Capture the cell that displays the provided text and extract its [X, Y] central coordinate. 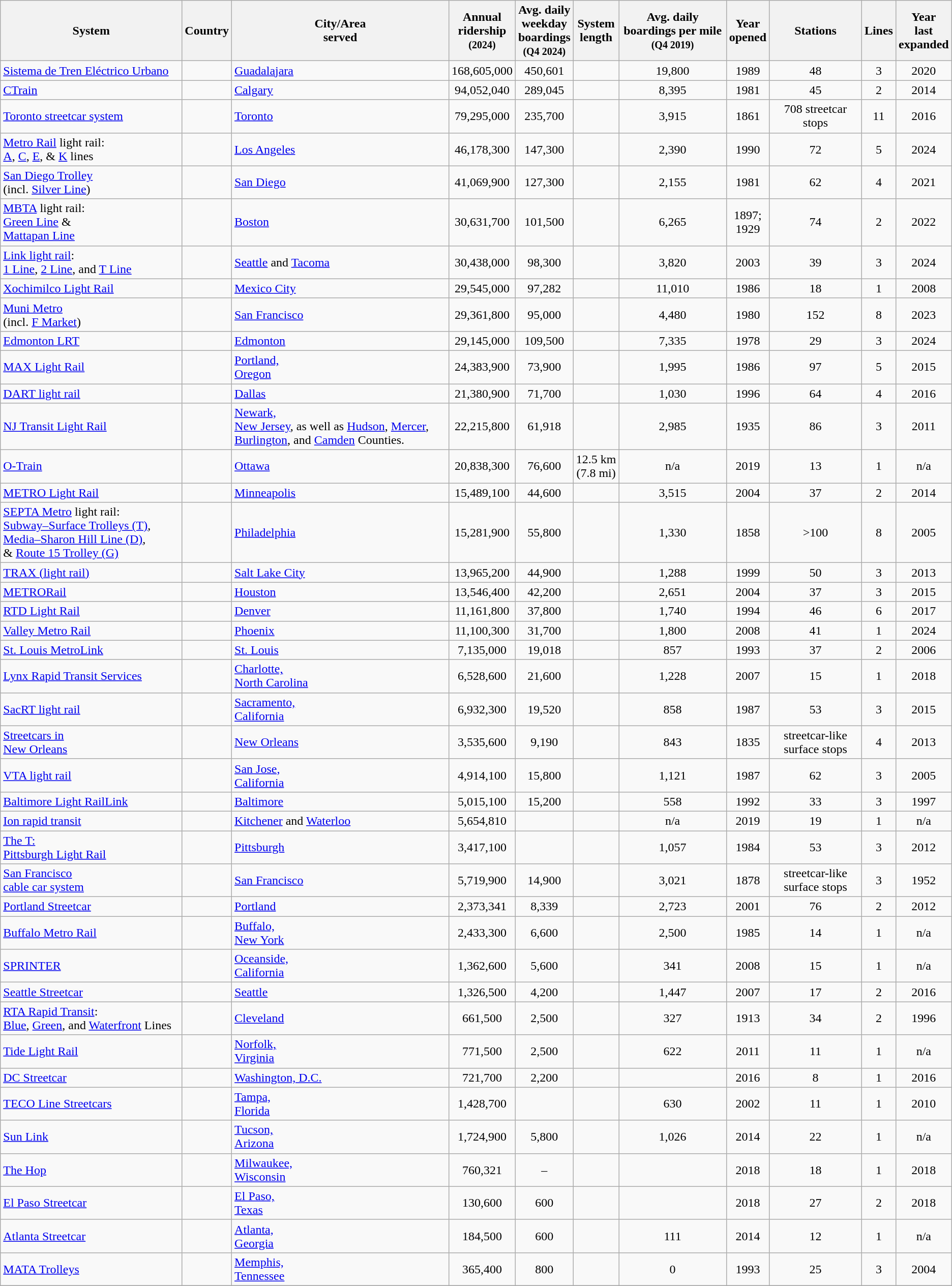
15,489,100 [482, 493]
44,600 [544, 493]
El Paso Streetcar [92, 1203]
4,200 [544, 992]
The T:Pittsburgh Light Rail [92, 847]
365,400 [482, 1269]
41,069,900 [482, 182]
858 [672, 709]
2,433,300 [482, 933]
Newark,New Jersey, as well as Hudson, Mercer, Burlington, and Camden Counties. [341, 427]
1,724,900 [482, 1137]
SEPTA Metro light rail:Subway–Surface Trolleys (T), Media–Sharon Hill Line (D),& Route 15 Trolley (G) [92, 533]
Mexico City [341, 288]
19 [816, 821]
Xochimilco Light Rail [92, 288]
Link light rail:1 Line, 2 Line, and T Line [92, 262]
Edmonton [341, 341]
42,200 [544, 592]
2,373,341 [482, 907]
METRORail [92, 592]
Atlanta,Georgia [341, 1236]
73,900 [544, 367]
5,800 [544, 1137]
1861 [748, 116]
14 [816, 933]
8,395 [672, 90]
San Diego [341, 182]
857 [672, 650]
MATA Trolleys [92, 1269]
1,026 [672, 1137]
12.5 km(7.8 mi) [596, 467]
111 [672, 1236]
Seattle [341, 992]
29,361,800 [482, 314]
9,190 [544, 742]
SacRT light rail [92, 709]
2,390 [672, 149]
Sun Link [92, 1137]
Ottawa [341, 467]
CTrain [92, 90]
152 [816, 314]
1,428,700 [482, 1103]
130,600 [482, 1203]
Country [207, 31]
2020 [924, 71]
109,500 [544, 341]
1,288 [672, 573]
2002 [748, 1103]
Seattle Streetcar [92, 992]
1,995 [672, 367]
2010 [924, 1103]
2,155 [672, 182]
San Jose,California [341, 775]
39 [816, 262]
Baltimore Light RailLink [92, 801]
Portland,Oregon [341, 367]
2023 [924, 314]
289,045 [544, 90]
1994 [748, 611]
1999 [748, 573]
Charlotte,North Carolina [341, 676]
The Hop [92, 1170]
95,000 [544, 314]
1980 [748, 314]
771,500 [482, 1052]
Boston [341, 222]
4,480 [672, 314]
St. Louis MetroLink [92, 650]
Los Angeles [341, 149]
2,985 [672, 427]
Toronto [341, 116]
661,500 [482, 1018]
1,740 [672, 611]
1985 [748, 933]
843 [672, 742]
Oceanside,California [341, 966]
15,200 [544, 801]
Philadelphia [341, 533]
1,228 [672, 676]
41 [816, 631]
34 [816, 1018]
5,600 [544, 966]
DART light rail [92, 393]
Sacramento,California [341, 709]
33 [816, 801]
11,100,300 [482, 631]
Annualridership(2024) [482, 31]
15,281,900 [482, 533]
Toronto streetcar system [92, 116]
97 [816, 367]
Buffalo Metro Rail [92, 933]
8,339 [544, 907]
3,515 [672, 493]
NJ Transit Light Rail [92, 427]
1897;1929 [748, 222]
Yearlastexpanded [924, 31]
2006 [924, 650]
1,030 [672, 393]
SPRINTER [92, 966]
1835 [748, 742]
>100 [816, 533]
2,651 [672, 592]
6,932,300 [482, 709]
Edmonton LRT [92, 341]
1992 [748, 801]
Systemlength [596, 31]
Kitchener and Waterloo [341, 821]
31,700 [544, 631]
86 [816, 427]
Lynx Rapid Transit Services [92, 676]
48 [816, 71]
2001 [748, 907]
46,178,300 [482, 149]
235,700 [544, 116]
Sistema de Tren Eléctrico Urbano [92, 71]
1997 [924, 801]
Buffalo,New York [341, 933]
55,800 [544, 533]
5,015,100 [482, 801]
15,800 [544, 775]
Calgary [341, 90]
17 [816, 992]
MAX Light Rail [92, 367]
O-Train [92, 467]
Ion rapid transit [92, 821]
11,161,800 [482, 611]
5,654,810 [482, 821]
City/Areaserved [341, 31]
101,500 [544, 222]
22,215,800 [482, 427]
Yearopened [748, 31]
Atlanta Streetcar [92, 1236]
19,018 [544, 650]
97,282 [544, 288]
Tucson,Arizona [341, 1137]
27 [816, 1203]
21,380,900 [482, 393]
Pittsburgh [341, 847]
800 [544, 1269]
1,800 [672, 631]
13,965,200 [482, 573]
79,295,000 [482, 116]
El Paso,Texas [341, 1203]
30,631,700 [482, 222]
558 [672, 801]
Phoenix [341, 631]
630 [672, 1103]
1,326,500 [482, 992]
1,057 [672, 847]
Milwaukee,Wisconsin [341, 1170]
TECO Line Streetcars [92, 1103]
1935 [748, 427]
New Orleans [341, 742]
Dallas [341, 393]
19,800 [672, 71]
622 [672, 1052]
Metro Rail light rail:A, C, E, & K lines [92, 149]
Tampa,Florida [341, 1103]
11,010 [672, 288]
Cleveland [341, 1018]
64 [816, 393]
– [544, 1170]
DC Streetcar [92, 1078]
147,300 [544, 149]
RTD Light Rail [92, 611]
12 [816, 1236]
7,135,000 [482, 650]
Denver [341, 611]
Norfolk,Virginia [341, 1052]
760,321 [482, 1170]
4,914,100 [482, 775]
21,600 [544, 676]
450,601 [544, 71]
Minneapolis [341, 493]
94,052,040 [482, 90]
29,145,000 [482, 341]
5,719,900 [482, 881]
1990 [748, 149]
TRAX (light rail) [92, 573]
Streetcars inNew Orleans [92, 742]
RTA Rapid Transit:Blue, Green, and Waterfront Lines [92, 1018]
6,528,600 [482, 676]
1,330 [672, 533]
1978 [748, 341]
Portland Streetcar [92, 907]
29 [816, 341]
Tide Light Rail [92, 1052]
San Franciscocable car system [92, 881]
14,900 [544, 881]
74 [816, 222]
71,700 [544, 393]
San Diego Trolley(incl. Silver Line) [92, 182]
Houston [341, 592]
Avg. dailyweekdayboardings(Q4 2024) [544, 31]
1,121 [672, 775]
25 [816, 1269]
St. Louis [341, 650]
METRO Light Rail [92, 493]
3,915 [672, 116]
24,383,900 [482, 367]
Seattle and Tacoma [341, 262]
1878 [748, 881]
6,265 [672, 222]
76,600 [544, 467]
1989 [748, 71]
1,362,600 [482, 966]
7,335 [672, 341]
72 [816, 149]
2022 [924, 222]
46 [816, 611]
1913 [748, 1018]
30,438,000 [482, 262]
Portland [341, 907]
168,605,000 [482, 71]
721,700 [482, 1078]
1,447 [672, 992]
3,535,600 [482, 742]
6 [879, 611]
VTA light rail [92, 775]
184,500 [482, 1236]
3,417,100 [482, 847]
13 [816, 467]
Muni Metro(incl. F Market) [92, 314]
1984 [748, 847]
1858 [748, 533]
127,300 [544, 182]
Avg. daily boardings per mile(Q4 2019) [672, 31]
2003 [748, 262]
2021 [924, 182]
341 [672, 966]
19,520 [544, 709]
61,918 [544, 427]
3,820 [672, 262]
708 streetcar stops [816, 116]
6,600 [544, 933]
1952 [924, 881]
2,200 [544, 1078]
Baltimore [341, 801]
Guadalajara [341, 71]
327 [672, 1018]
Stations [816, 31]
Lines [879, 31]
System [92, 31]
Memphis,Tennessee [341, 1269]
50 [816, 573]
0 [672, 1269]
76 [816, 907]
Salt Lake City [341, 573]
20,838,300 [482, 467]
3,021 [672, 881]
2,723 [672, 907]
2017 [924, 611]
Washington, D.C. [341, 1078]
13,546,400 [482, 592]
37,800 [544, 611]
29,545,000 [482, 288]
98,300 [544, 262]
44,900 [544, 573]
Valley Metro Rail [92, 631]
MBTA light rail:Green Line &Mattapan Line [92, 222]
45 [816, 90]
22 [816, 1137]
